Return (X, Y) of the center of cell containing provided text 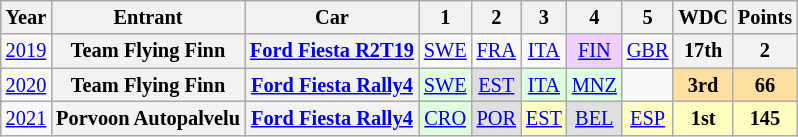
ESP (648, 118)
66 (765, 85)
1st (703, 118)
Car (332, 17)
FIN (594, 51)
2020 (26, 85)
17th (703, 51)
POR (496, 118)
CRO (446, 118)
BEL (594, 118)
5 (648, 17)
3rd (703, 85)
Porvoon Autopalvelu (148, 118)
Ford Fiesta R2T19 (332, 51)
4 (594, 17)
FRA (496, 51)
Entrant (148, 17)
Year (26, 17)
WDC (703, 17)
3 (544, 17)
2019 (26, 51)
MNZ (594, 85)
GBR (648, 51)
145 (765, 118)
2021 (26, 118)
Points (765, 17)
1 (446, 17)
